Find where the given text appears and provide that cell's center as [x, y] coordinate. 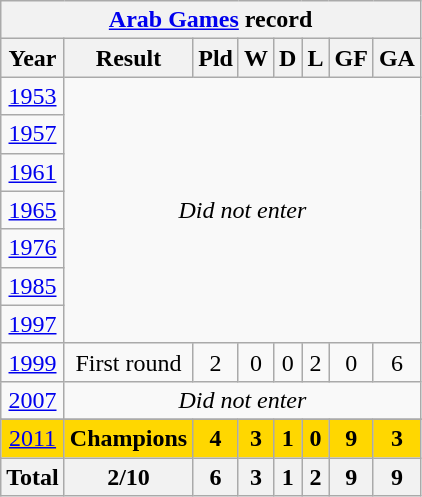
2007 [33, 400]
4 [216, 438]
1957 [33, 134]
1953 [33, 96]
Total [33, 477]
1985 [33, 286]
Pld [216, 58]
Result [128, 58]
Arab Games record [211, 20]
1976 [33, 248]
2011 [33, 438]
GA [396, 58]
First round [128, 362]
1999 [33, 362]
1961 [33, 172]
W [256, 58]
2/10 [128, 477]
D [288, 58]
GF [351, 58]
L [316, 58]
Year [33, 58]
Champions [128, 438]
1965 [33, 210]
1997 [33, 324]
